Identify which cell holds the provided text, then report its [X, Y] central coordinate. 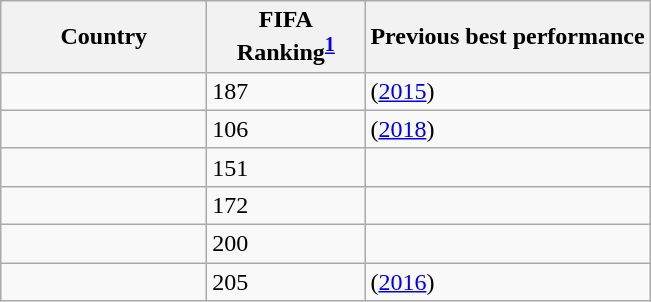
106 [286, 129]
172 [286, 205]
187 [286, 91]
205 [286, 282]
151 [286, 167]
Country [104, 37]
FIFA Ranking1 [286, 37]
(2018) [508, 129]
(2016) [508, 282]
(2015) [508, 91]
Previous best performance [508, 37]
200 [286, 244]
